For the text-containing cell, return its midpoint in (X, Y) coordinate format. 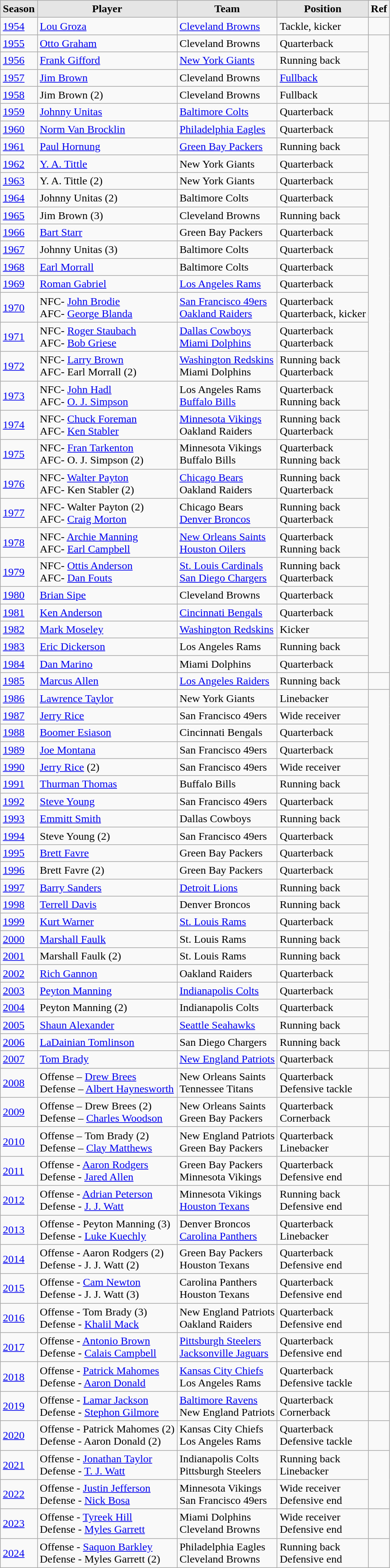
Mark Moseley (107, 630)
NFC- Fran Tarkenton AFC- O. J. Simpson (2) (107, 454)
1971 (19, 337)
Barry Sanders (107, 888)
2003 (19, 991)
1975 (19, 454)
Johnny Unitas (2) (107, 198)
1979 (19, 572)
Offense - Patrick Mahomes (2) Defense - Aaron Donald (2) (107, 1436)
2020 (19, 1436)
Miami Dolphins (227, 664)
Running back Linebacker (323, 1465)
2012 (19, 1200)
Minnesota Vikings Buffalo Bills (227, 454)
Joe Montana (107, 750)
Offense - Justin Jefferson Defense - Nick Bosa (107, 1494)
Earl Morrall (107, 267)
Denver Broncos Carolina Panthers (227, 1230)
Chicago Bears Oakland Raiders (227, 483)
QuarterbackDefensive tackle (323, 1082)
Marshall Faulk (107, 939)
New Orleans SaintsGreen Bay Packers (227, 1112)
1972 (19, 366)
Offense – Drew BreesDefense – Albert Haynesworth (107, 1082)
Offense - Peyton Manning (3) Defense - Luke Kuechly (107, 1230)
Brett Favre (107, 853)
1956 (19, 61)
2024 (19, 1553)
2010 (19, 1141)
2019 (19, 1406)
1962 (19, 164)
2008 (19, 1082)
1965 (19, 215)
1954 (19, 26)
Jim Brown (3) (107, 215)
Ref (379, 9)
Carolina Panthers Houston Texans (227, 1288)
1991 (19, 784)
Washington Redskins (227, 630)
Los Angeles Rams Buffalo Bills (227, 396)
2018 (19, 1377)
Quarterback Quarterback, kicker (323, 307)
1990 (19, 767)
1961 (19, 146)
Lawrence Taylor (107, 698)
Pittsburgh Steelers Jacksonville Jaguars (227, 1347)
2017 (19, 1347)
2021 (19, 1465)
Kicker (323, 630)
Eric Dickerson (107, 647)
1960 (19, 129)
Peyton Manning (2) (107, 1008)
Peyton Manning (107, 991)
Offense - Jonathan Taylor Defense - T. J. Watt (107, 1465)
NFC- Walter Payton AFC- Ken Stabler (2) (107, 483)
1984 (19, 664)
Green Bay Packers Houston Texans (227, 1259)
Team (227, 9)
NFC- Walter Payton (2) AFC- Craig Morton (107, 513)
Offense - Tyreek Hill Defense - Myles Garrett (107, 1523)
1989 (19, 750)
1973 (19, 396)
2014 (19, 1259)
Lou Groza (107, 26)
1978 (19, 542)
1963 (19, 181)
1966 (19, 233)
Brian Sipe (107, 595)
Offense – Tom Brady (2)Defense – Clay Matthews (107, 1141)
Boomer Esiason (107, 733)
Rich Gannon (107, 974)
Philadelphia Eagles Cleveland Browns (227, 1553)
Buffalo Bills (227, 784)
Quarterback Quarterback (323, 337)
1981 (19, 612)
Philadelphia Eagles (227, 129)
NFC- John Brodie AFC- George Blanda (107, 307)
2007 (19, 1059)
2023 (19, 1523)
1994 (19, 836)
Offense - Antonio Brown Defense - Calais Campbell (107, 1347)
1987 (19, 716)
New England Patriots (227, 1059)
Dallas Cowboys (227, 819)
Tom Brady (107, 1059)
1980 (19, 595)
1999 (19, 922)
1976 (19, 483)
NFC- Archie Manning AFC- Earl Campbell (107, 542)
Thurman Thomas (107, 784)
2015 (19, 1288)
1977 (19, 513)
St. Louis Cardinals San Diego Chargers (227, 572)
1998 (19, 905)
Johnny Unitas (3) (107, 250)
Steve Young (2) (107, 836)
1986 (19, 698)
Minnesota Vikings Houston Texans (227, 1200)
2016 (19, 1318)
Seattle Seahawks (227, 1025)
1974 (19, 425)
Bart Starr (107, 233)
Offense - Tom Brady (3) Defense - Khalil Mack (107, 1318)
Offense - Aaron Rodgers Defense - Jared Allen (107, 1171)
NFC- Chuck Foreman AFC- Ken Stabler (107, 425)
Indianapolis Colts Pittsburgh Steelers (227, 1465)
1982 (19, 630)
Quarterback Linebacker (323, 1230)
Minnesota Vikings San Francisco 49ers (227, 1494)
Miami Dolphins Cleveland Browns (227, 1523)
1996 (19, 870)
NFC- Larry Brown AFC- Earl Morrall (2) (107, 366)
Position (323, 9)
2009 (19, 1112)
1968 (19, 267)
Brett Favre (2) (107, 870)
Roman Gabriel (107, 284)
Denver Broncos (227, 905)
2005 (19, 1025)
Baltimore Ravens New England Patriots (227, 1406)
Paul Hornung (107, 146)
Frank Gifford (107, 61)
New England PatriotsGreen Bay Packers (227, 1141)
1995 (19, 853)
Jerry Rice (107, 716)
Minnesota Vikings Oakland Raiders (227, 425)
Tackle, kicker (323, 26)
2022 (19, 1494)
Norm Van Brocklin (107, 129)
Offense - Adrian Peterson Defense - J. J. Watt (107, 1200)
2001 (19, 956)
1985 (19, 681)
1957 (19, 78)
Washington Redskins Miami Dolphins (227, 366)
San Francisco 49ers Oakland Raiders (227, 307)
2002 (19, 974)
Chicago Bears Denver Broncos (227, 513)
Los Angeles Raiders (227, 681)
1988 (19, 733)
Emmitt Smith (107, 819)
Offense – Drew Brees (2)Defense – Charles Woodson (107, 1112)
1970 (19, 307)
Y. A. Tittle (107, 164)
1983 (19, 647)
New Orleans Saints Houston Oilers (227, 542)
Oakland Raiders (227, 974)
Ken Anderson (107, 612)
Dallas Cowboys Miami Dolphins (227, 337)
1964 (19, 198)
2000 (19, 939)
1992 (19, 801)
New England Patriots Oakland Raiders (227, 1318)
Jim Brown (107, 78)
Jim Brown (2) (107, 95)
Kurt Warner (107, 922)
Linebacker (323, 698)
2006 (19, 1042)
LaDainian Tomlinson (107, 1042)
New Orleans SaintsTennessee Titans (227, 1082)
Green Bay Packers Minnesota Vikings (227, 1171)
Offense - Cam Newton Defense - J. J. Watt (3) (107, 1288)
Shaun Alexander (107, 1025)
Offense - Lamar Jackson Defense - Stephon Gilmore (107, 1406)
Offense - Saquon Barkley Defense - Myles Garrett (2) (107, 1553)
NFC- Ottis Anderson AFC- Dan Fouts (107, 572)
Detroit Lions (227, 888)
Player (107, 9)
QuarterbackCornerback (323, 1112)
San Diego Chargers (227, 1042)
2004 (19, 1008)
QuarterbackLinebacker (323, 1141)
1997 (19, 888)
1955 (19, 43)
Otto Graham (107, 43)
Y. A. Tittle (2) (107, 181)
Marshall Faulk (2) (107, 956)
NFC- John Hadl AFC- O. J. Simpson (107, 396)
1967 (19, 250)
2011 (19, 1171)
Dan Marino (107, 664)
1993 (19, 819)
Offense - Aaron Rodgers (2) Defense - J. J. Watt (2) (107, 1259)
Offense - Patrick Mahomes Defense - Aaron Donald (107, 1377)
NFC- Roger Staubach AFC- Bob Griese (107, 337)
Quarterback Cornerback (323, 1406)
Steve Young (107, 801)
Terrell Davis (107, 905)
2013 (19, 1230)
1959 (19, 112)
Jerry Rice (2) (107, 767)
Johnny Unitas (107, 112)
1969 (19, 284)
1958 (19, 95)
Season (19, 9)
Marcus Allen (107, 681)
